Extract the [x, y] coordinate from the center of the cell holding the provided text.  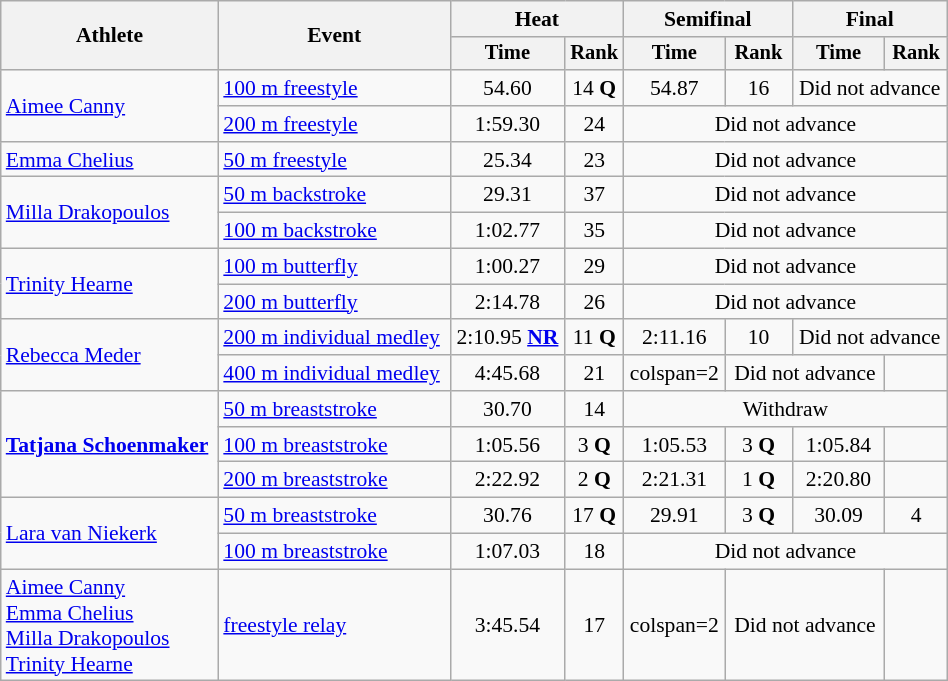
35 [594, 231]
1:05.56 [508, 445]
14 [594, 409]
30.70 [508, 409]
24 [594, 124]
Aimee Canny Emma Chelius Milla Drakopoulos Trinity Hearne [110, 625]
18 [594, 552]
29.91 [674, 516]
Heat [537, 19]
30.09 [838, 516]
Rebecca Meder [110, 356]
10 [758, 338]
50 m backstroke [334, 195]
30.76 [508, 516]
Event [334, 36]
Athlete [110, 36]
Trinity Hearne [110, 284]
2:21.31 [674, 480]
100 m freestyle [334, 88]
100 m backstroke [334, 231]
200 m breaststroke [334, 480]
21 [594, 373]
400 m individual medley [334, 373]
200 m freestyle [334, 124]
3:45.54 [508, 625]
1:02.77 [508, 231]
23 [594, 160]
1:05.53 [674, 445]
1:05.84 [838, 445]
16 [758, 88]
Final [870, 19]
Withdraw [786, 409]
29.31 [508, 195]
1:59.30 [508, 124]
14 Q [594, 88]
26 [594, 302]
Tatjana Schoenmaker [110, 444]
2:10.95 NR [508, 338]
29 [594, 267]
200 m individual medley [334, 338]
2:14.78 [508, 302]
50 m freestyle [334, 160]
17 [594, 625]
1 Q [758, 480]
2:20.80 [838, 480]
Emma Chelius [110, 160]
25.34 [508, 160]
100 m butterfly [334, 267]
1:07.03 [508, 552]
200 m butterfly [334, 302]
2:11.16 [674, 338]
54.87 [674, 88]
freestyle relay [334, 625]
Milla Drakopoulos [110, 212]
17 Q [594, 516]
Semifinal [708, 19]
37 [594, 195]
Aimee Canny [110, 106]
Lara van Niekerk [110, 534]
54.60 [508, 88]
1:00.27 [508, 267]
2 Q [594, 480]
4 [916, 516]
11 Q [594, 338]
2:22.92 [508, 480]
4:45.68 [508, 373]
